Output the (x, y) coordinate of the center of the cell containing the given text.  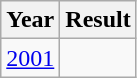
2001 (30, 58)
Result (98, 20)
Year (30, 20)
